Determine the (x, y) coordinate at the center of the cell enclosing the given text.  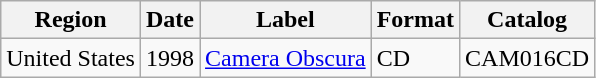
Label (286, 20)
Catalog (528, 20)
CD (415, 58)
Region (71, 20)
1998 (170, 58)
Format (415, 20)
CAM016CD (528, 58)
United States (71, 58)
Camera Obscura (286, 58)
Date (170, 20)
